Scan for the cell matching the given text and deliver its (X, Y) coordinate at center. 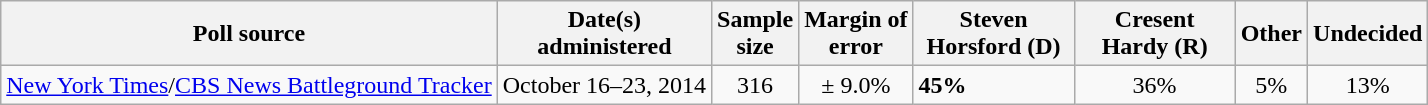
316 (756, 85)
45% (994, 85)
36% (1154, 85)
CresentHardy (R) (1154, 34)
± 9.0% (856, 85)
Undecided (1368, 34)
Samplesize (756, 34)
5% (1271, 85)
StevenHorsford (D) (994, 34)
Date(s)administered (604, 34)
13% (1368, 85)
Other (1271, 34)
New York Times/CBS News Battleground Tracker (249, 85)
Margin oferror (856, 34)
Poll source (249, 34)
October 16–23, 2014 (604, 85)
